From the cell containing the given text, extract its center point as (x, y) coordinate. 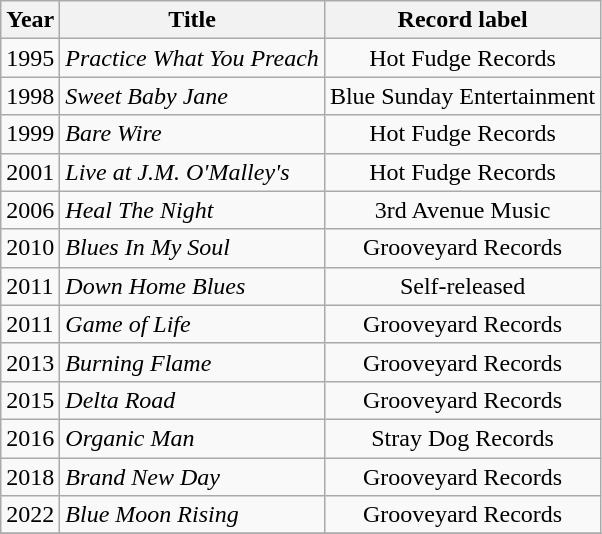
Blue Sunday Entertainment (462, 96)
1998 (30, 96)
2013 (30, 362)
Bare Wire (192, 134)
2018 (30, 477)
Blue Moon Rising (192, 515)
1999 (30, 134)
Game of Life (192, 324)
Stray Dog Records (462, 438)
Burning Flame (192, 362)
Self-released (462, 286)
Brand New Day (192, 477)
2010 (30, 248)
1995 (30, 58)
2015 (30, 400)
Record label (462, 20)
Title (192, 20)
2022 (30, 515)
Practice What You Preach (192, 58)
Delta Road (192, 400)
Blues In My Soul (192, 248)
3rd Avenue Music (462, 210)
Sweet Baby Jane (192, 96)
Year (30, 20)
Down Home Blues (192, 286)
Live at J.M. O'Malley's (192, 172)
2006 (30, 210)
2016 (30, 438)
Organic Man (192, 438)
Heal The Night (192, 210)
2001 (30, 172)
